Capture the cell that displays the provided text and extract its [X, Y] central coordinate. 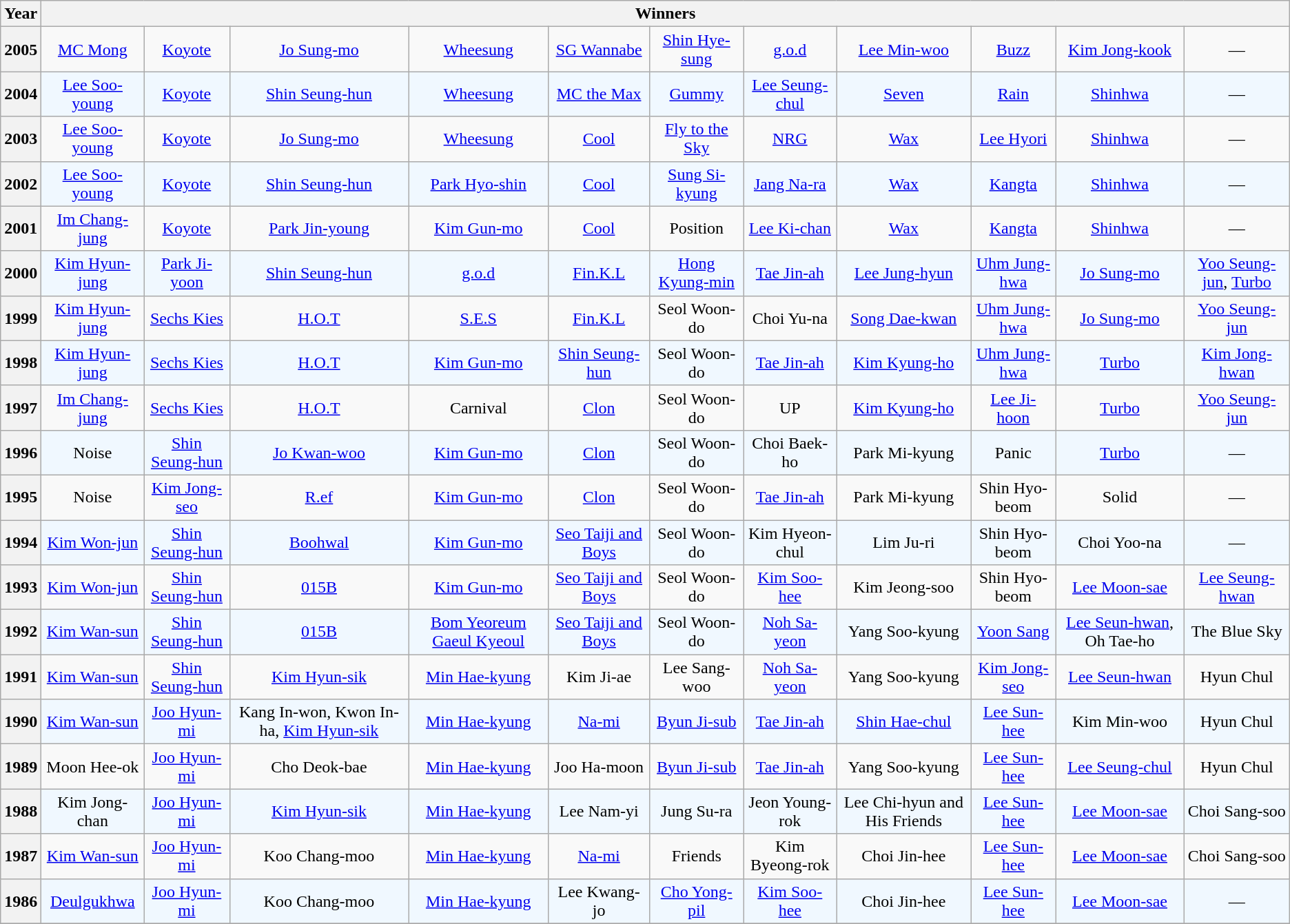
1994 [21, 542]
Lee Chi-hyun and His Friends [904, 812]
Kim Byeong-rok [790, 856]
Lee Jung-hyun [904, 273]
Winners [666, 14]
2002 [21, 183]
Choi Baek-ho [790, 452]
Lee Sang-woo [697, 677]
Kim Jong-hwan [1236, 362]
1993 [21, 587]
NRG [790, 139]
Yoon Sang [1013, 633]
1989 [21, 766]
Jeon Young-rok [790, 812]
1991 [21, 677]
R.ef [319, 497]
Deulgukhwa [92, 901]
MC the Max [600, 94]
Kim Min-woo [1120, 722]
2000 [21, 273]
Year [21, 14]
Song Dae-kwan [904, 318]
1997 [21, 408]
Yoo Seung-jun, Turbo [1236, 273]
Lee Seun-hwan [1120, 677]
Jung Su-ra [697, 812]
Gummy [697, 94]
Jang Na-ra [790, 183]
1996 [21, 452]
1987 [21, 856]
Lee Nam-yi [600, 812]
Solid [1120, 497]
Park Hyo-shin [478, 183]
Lee Hyori [1013, 139]
2001 [21, 229]
Lim Ju-ri [904, 542]
MC Mong [92, 50]
Lee Seun-hwan, Oh Tae-ho [1120, 633]
1988 [21, 812]
Park Ji-yoon [187, 273]
1998 [21, 362]
Shin Hae-chul [904, 722]
UP [790, 408]
Lee Min-woo [904, 50]
Cho Yong-pil [697, 901]
Friends [697, 856]
2004 [21, 94]
Carnival [478, 408]
2005 [21, 50]
Hong Kyung-min [697, 273]
Rain [1013, 94]
Seven [904, 94]
1992 [21, 633]
Shin Hye-sung [697, 50]
Position [697, 229]
Joo Ha-moon [600, 766]
Kim Hyeon-chul [790, 542]
2003 [21, 139]
Kim Jong-chan [92, 812]
S.E.S [478, 318]
Kim Jeong-soo [904, 587]
SG Wannabe [600, 50]
1999 [21, 318]
Choi Yu-na [790, 318]
Choi Yoo-na [1120, 542]
Kim Ji-ae [600, 677]
Buzz [1013, 50]
Boohwal [319, 542]
Kang In-won, Kwon In-ha, Kim Hyun-sik [319, 722]
Bom Yeoreum Gaeul Kyeoul [478, 633]
Cho Deok-bae [319, 766]
The Blue Sky [1236, 633]
Lee Ki-chan [790, 229]
Lee Kwang-jo [600, 901]
1990 [21, 722]
1995 [21, 497]
Jo Kwan-woo [319, 452]
Moon Hee-ok [92, 766]
Sung Si-kyung [697, 183]
Kim Jong-kook [1120, 50]
Fly to the Sky [697, 139]
Panic [1013, 452]
1986 [21, 901]
Lee Seung-hwan [1236, 587]
Park Jin-young [319, 229]
Lee Ji-hoon [1013, 408]
